Scan for the cell matching the given text and deliver its (X, Y) coordinate at center. 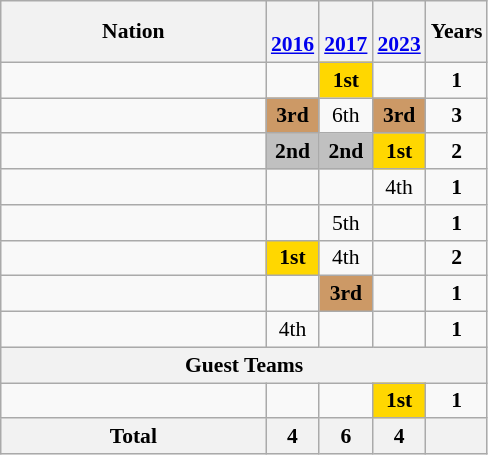
6th (346, 116)
3 (457, 116)
Total (134, 437)
6 (346, 437)
5th (346, 223)
2016 (292, 32)
Guest Teams (244, 365)
2017 (346, 32)
2023 (398, 32)
Years (457, 32)
Nation (134, 32)
